Return [x, y] of the center of cell containing provided text 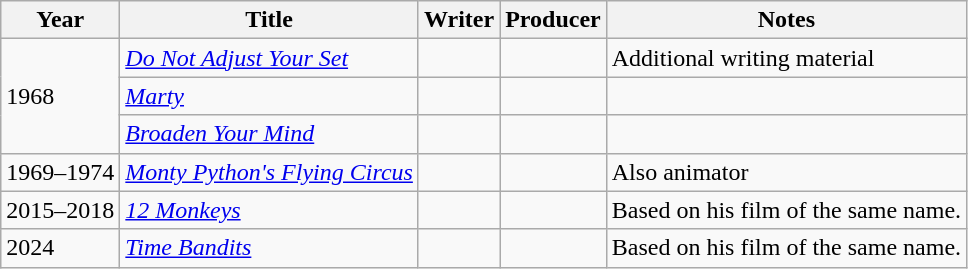
12 Monkeys [270, 210]
Producer [554, 20]
Year [60, 20]
2024 [60, 248]
Writer [458, 20]
Marty [270, 96]
Time Bandits [270, 248]
Title [270, 20]
Do Not Adjust Your Set [270, 58]
Additional writing material [786, 58]
2015–2018 [60, 210]
Broaden Your Mind [270, 134]
1968 [60, 96]
Also animator [786, 172]
1969–1974 [60, 172]
Monty Python's Flying Circus [270, 172]
Notes [786, 20]
